Output the (X, Y) coordinate of the center of the cell containing the given text.  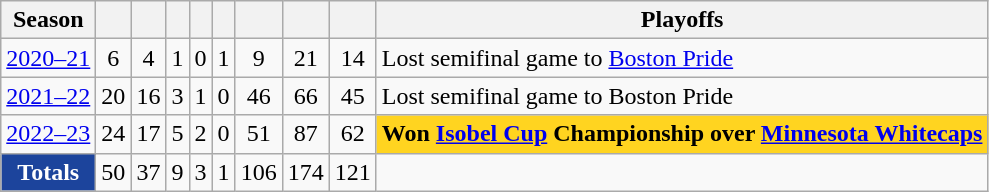
50 (114, 172)
45 (352, 96)
121 (352, 172)
20 (114, 96)
2020–21 (48, 58)
87 (306, 134)
Totals (48, 172)
2021–22 (48, 96)
51 (258, 134)
21 (306, 58)
6 (114, 58)
24 (114, 134)
14 (352, 58)
174 (306, 172)
Won Isobel Cup Championship over Minnesota Whitecaps (682, 134)
2 (200, 134)
Season (48, 20)
62 (352, 134)
Playoffs (682, 20)
4 (148, 58)
5 (178, 134)
37 (148, 172)
2022–23 (48, 134)
17 (148, 134)
66 (306, 96)
46 (258, 96)
16 (148, 96)
106 (258, 172)
